Locate the cell with the specified text and output its (X, Y) center coordinate. 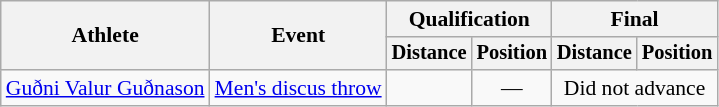
Qualification (470, 19)
Event (298, 36)
Athlete (106, 36)
Did not advance (634, 88)
— (512, 88)
Guðni Valur Guðnason (106, 88)
Men's discus throw (298, 88)
Final (634, 19)
